Pinpoint the cell where the given text exists, returning its [x, y] midpoint coordinate. 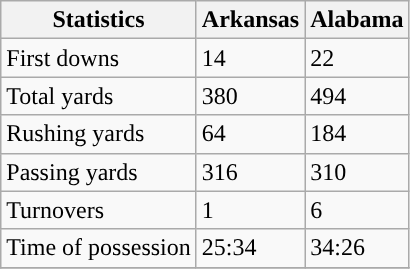
First downs [99, 58]
Arkansas [250, 20]
316 [250, 172]
Alabama [357, 20]
380 [250, 96]
22 [357, 58]
Statistics [99, 20]
6 [357, 210]
1 [250, 210]
Turnovers [99, 210]
Passing yards [99, 172]
Total yards [99, 96]
184 [357, 134]
494 [357, 96]
14 [250, 58]
25:34 [250, 248]
310 [357, 172]
Time of possession [99, 248]
Rushing yards [99, 134]
34:26 [357, 248]
64 [250, 134]
